Find where the given text appears and provide that cell's center as (x, y) coordinate. 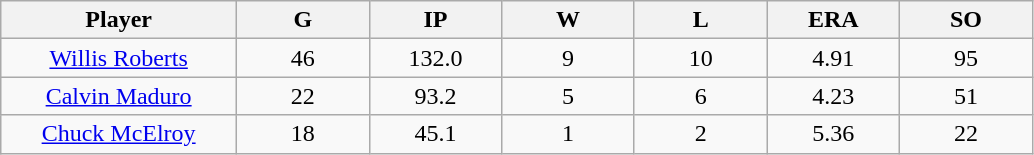
SO (966, 20)
Chuck McElroy (119, 134)
5 (568, 96)
L (700, 20)
6 (700, 96)
51 (966, 96)
9 (568, 58)
18 (304, 134)
1 (568, 134)
45.1 (436, 134)
46 (304, 58)
Calvin Maduro (119, 96)
W (568, 20)
93.2 (436, 96)
4.23 (834, 96)
2 (700, 134)
10 (700, 58)
IP (436, 20)
G (304, 20)
Willis Roberts (119, 58)
Player (119, 20)
95 (966, 58)
5.36 (834, 134)
132.0 (436, 58)
ERA (834, 20)
4.91 (834, 58)
